Return the (x, y) coordinate for the center point of the cell that contains the specified text.  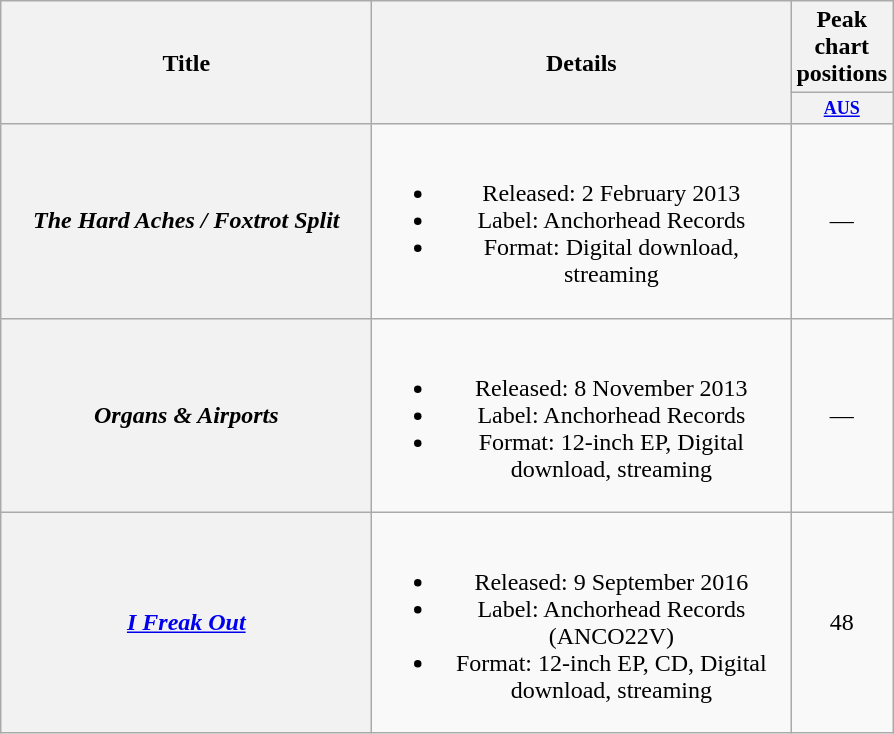
Released: 8 November 2013 Label: Anchorhead RecordsFormat: 12-inch EP, Digital download, streaming (582, 415)
Details (582, 62)
AUS (842, 108)
Peak chart positions (842, 47)
Organs & Airports (186, 415)
48 (842, 622)
Title (186, 62)
The Hard Aches / Foxtrot Split (186, 221)
Released: 2 February 2013Label: Anchorhead RecordsFormat: Digital download, streaming (582, 221)
I Freak Out (186, 622)
Released: 9 September 2016 Label: Anchorhead Records (ANCO22V)Format: 12-inch EP, CD, Digital download, streaming (582, 622)
